Find where the given text appears and provide that cell's center as [x, y] coordinate. 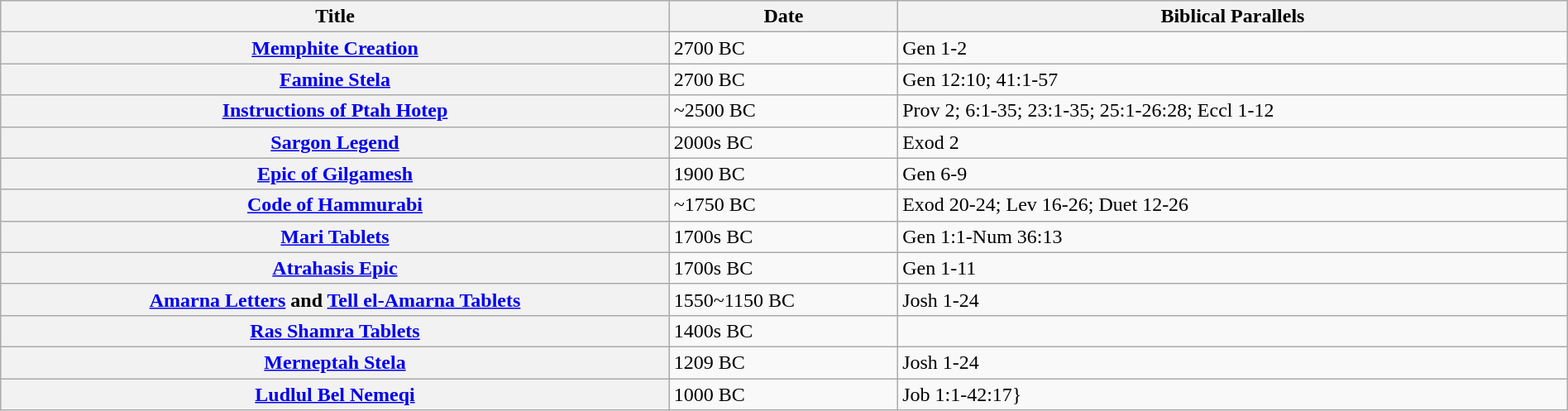
Exod 20-24; Lev 16-26; Duet 12-26 [1233, 205]
Epic of Gilgamesh [336, 174]
Gen 12:10; 41:1-57 [1233, 79]
1550~1150 BC [783, 299]
Job 1:1-42:17} [1233, 394]
Gen 1:1-Num 36:13 [1233, 237]
Atrahasis Epic [336, 268]
Mari Tablets [336, 237]
~2500 BC [783, 111]
Exod 2 [1233, 142]
1209 BC [783, 362]
Merneptah Stela [336, 362]
Gen 1-11 [1233, 268]
Code of Hammurabi [336, 205]
1000 BC [783, 394]
Gen 6-9 [1233, 174]
Biblical Parallels [1233, 17]
Sargon Legend [336, 142]
2000s BC [783, 142]
1900 BC [783, 174]
Title [336, 17]
Famine Stela [336, 79]
~1750 BC [783, 205]
Date [783, 17]
Amarna Letters and Tell el-Amarna Tablets [336, 299]
1400s BC [783, 331]
Ras Shamra Tablets [336, 331]
Ludlul Bel Nemeqi [336, 394]
Gen 1-2 [1233, 48]
Memphite Creation [336, 48]
Prov 2; 6:1-35; 23:1-35; 25:1-26:28; Eccl 1-12 [1233, 111]
Instructions of Ptah Hotep [336, 111]
